Pinpoint the cell where the given text exists, returning its [X, Y] midpoint coordinate. 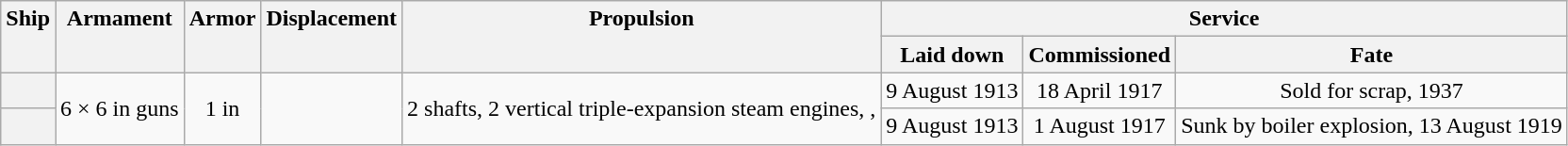
Sunk by boiler explosion, 13 August 1919 [1372, 126]
Commissioned [1100, 55]
18 April 1917 [1100, 90]
Laid down [952, 55]
Armor [222, 37]
Armament [121, 37]
Ship [28, 37]
2 shafts, 2 vertical triple-expansion steam engines, , [642, 108]
6 × 6 in guns [121, 108]
1 August 1917 [1100, 126]
Fate [1372, 55]
Propulsion [642, 37]
Service [1225, 19]
Displacement [332, 37]
Sold for scrap, 1937 [1372, 90]
1 in [222, 108]
